Extract the [X, Y] coordinate from the center of the cell holding the provided text.  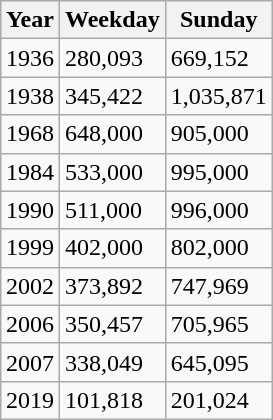
Year [30, 20]
345,422 [112, 96]
1936 [30, 58]
1990 [30, 210]
511,000 [112, 210]
1999 [30, 248]
533,000 [112, 172]
648,000 [112, 134]
996,000 [218, 210]
905,000 [218, 134]
101,818 [112, 400]
1984 [30, 172]
705,965 [218, 324]
402,000 [112, 248]
669,152 [218, 58]
201,024 [218, 400]
2002 [30, 286]
1,035,871 [218, 96]
2019 [30, 400]
802,000 [218, 248]
Weekday [112, 20]
280,093 [112, 58]
338,049 [112, 362]
1938 [30, 96]
2007 [30, 362]
2006 [30, 324]
645,095 [218, 362]
350,457 [112, 324]
373,892 [112, 286]
Sunday [218, 20]
1968 [30, 134]
995,000 [218, 172]
747,969 [218, 286]
